Identify which cell holds the provided text, then report its (X, Y) central coordinate. 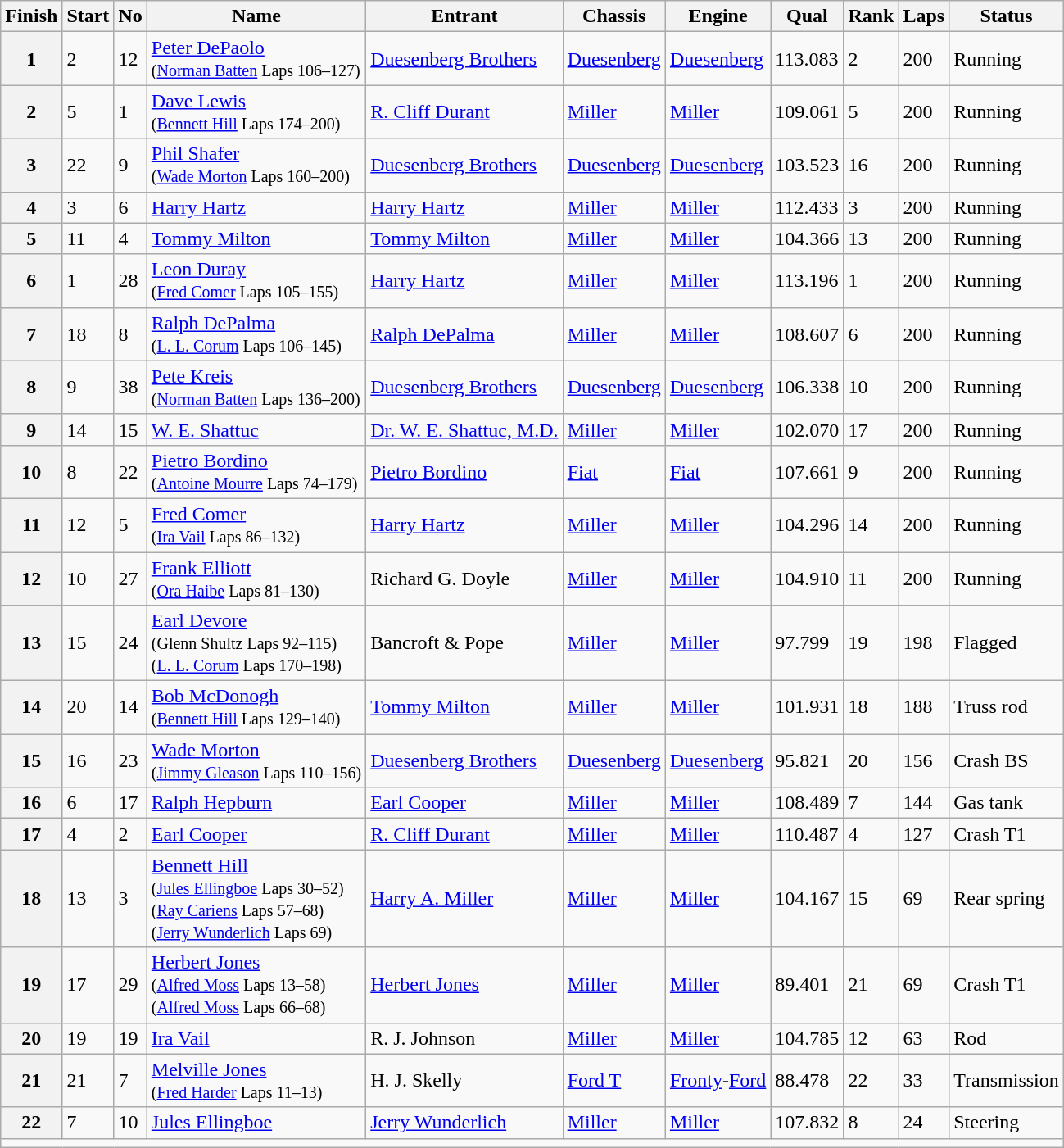
Finish (31, 16)
104.785 (808, 1038)
Transmission (1007, 1080)
33 (924, 1080)
Crash BS (1007, 760)
106.338 (808, 387)
Richard G. Doyle (464, 579)
104.296 (808, 524)
113.196 (808, 280)
No (130, 16)
108.607 (808, 334)
Qual (808, 16)
Ira Vail (256, 1038)
W. E. Shattuc (256, 429)
38 (130, 387)
198 (924, 643)
Dr. W. E. Shattuc, M.D. (464, 429)
88.478 (808, 1080)
Bennett Hill(Jules Ellingboe Laps 30–52)(Ray Cariens Laps 57–68)(Jerry Wunderlich Laps 69) (256, 898)
127 (924, 834)
Engine (718, 16)
103.523 (808, 166)
Harry A. Miller (464, 898)
Steering (1007, 1123)
Chassis (614, 16)
Dave Lewis(Bennett Hill Laps 174–200) (256, 111)
H. J. Skelly (464, 1080)
Peter DePaolo(Norman Batten Laps 106–127) (256, 59)
107.661 (808, 472)
Status (1007, 16)
27 (130, 579)
Truss rod (1007, 708)
Jules Ellingboe (256, 1123)
Entrant (464, 16)
Ralph DePalma (464, 334)
Fred Comer(Ira Vail Laps 86–132) (256, 524)
188 (924, 708)
Fronty-Ford (718, 1080)
Earl Devore (Glenn Shultz Laps 92–115)(L. L. Corum Laps 170–198) (256, 643)
Ralph DePalma (L. L. Corum Laps 106–145) (256, 334)
Pete Kreis (Norman Batten Laps 136–200) (256, 387)
108.489 (808, 803)
89.401 (808, 985)
Bob McDonogh(Bennett Hill Laps 129–140) (256, 708)
Pietro Bordino (Antoine Mourre Laps 74–179) (256, 472)
Name (256, 16)
29 (130, 985)
Wade Morton(Jimmy Gleason Laps 110–156) (256, 760)
63 (924, 1038)
95.821 (808, 760)
Gas tank (1007, 803)
112.433 (808, 207)
104.910 (808, 579)
Herbert Jones (464, 985)
Melville Jones (Fred Harder Laps 11–13) (256, 1080)
Pietro Bordino (464, 472)
110.487 (808, 834)
Laps (924, 16)
97.799 (808, 643)
Start (88, 16)
144 (924, 803)
156 (924, 760)
Ford T (614, 1080)
107.832 (808, 1123)
Jerry Wunderlich (464, 1123)
Rod (1007, 1038)
Leon Duray(Fred Comer Laps 105–155) (256, 280)
Flagged (1007, 643)
101.931 (808, 708)
23 (130, 760)
Herbert Jones (Alfred Moss Laps 13–58)(Alfred Moss Laps 66–68) (256, 985)
Frank Elliott(Ora Haibe Laps 81–130) (256, 579)
102.070 (808, 429)
Bancroft & Pope (464, 643)
Ralph Hepburn (256, 803)
104.167 (808, 898)
104.366 (808, 238)
28 (130, 280)
113.083 (808, 59)
Rank (872, 16)
109.061 (808, 111)
R. J. Johnson (464, 1038)
Phil Shafer (Wade Morton Laps 160–200) (256, 166)
Rear spring (1007, 898)
